Output the (x, y) coordinate of the center of the cell containing the given text.  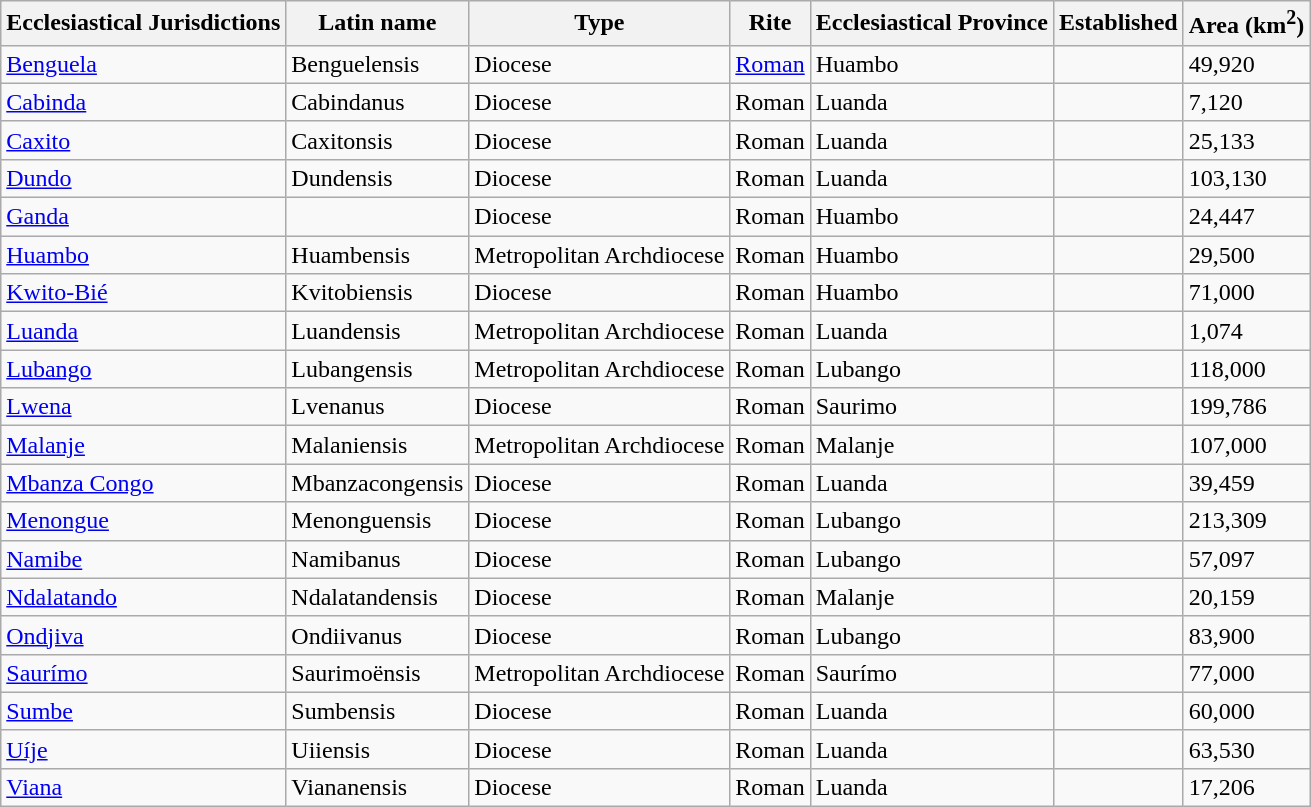
Latin name (378, 24)
17,206 (1246, 787)
Dundo (144, 178)
Ndalatandensis (378, 597)
Namibe (144, 559)
29,500 (1246, 255)
Viana (144, 787)
Type (600, 24)
24,447 (1246, 217)
Huambensis (378, 255)
103,130 (1246, 178)
Malaniensis (378, 445)
Mbanza Congo (144, 483)
Area (km2) (1246, 24)
Cabinda (144, 102)
Rite (770, 24)
49,920 (1246, 64)
213,309 (1246, 521)
20,159 (1246, 597)
7,120 (1246, 102)
Benguela (144, 64)
Menonguensis (378, 521)
Ondiivanus (378, 635)
Saurimo (932, 407)
1,074 (1246, 331)
Mbanzacongensis (378, 483)
199,786 (1246, 407)
Saurimoënsis (378, 673)
Sumbensis (378, 711)
Luandensis (378, 331)
25,133 (1246, 140)
Ecclesiastical Province (932, 24)
Sumbe (144, 711)
71,000 (1246, 293)
Lubangensis (378, 369)
Viananensis (378, 787)
57,097 (1246, 559)
Cabindanus (378, 102)
118,000 (1246, 369)
Kvitobiensis (378, 293)
Uíje (144, 749)
77,000 (1246, 673)
Ecclesiastical Jurisdictions (144, 24)
Menongue (144, 521)
Ganda (144, 217)
Kwito-Bié (144, 293)
63,530 (1246, 749)
Uiiensis (378, 749)
Benguelensis (378, 64)
Established (1118, 24)
Namibanus (378, 559)
Ndalatando (144, 597)
Lwena (144, 407)
39,459 (1246, 483)
60,000 (1246, 711)
Dundensis (378, 178)
Caxitonsis (378, 140)
Caxito (144, 140)
107,000 (1246, 445)
83,900 (1246, 635)
Ondjiva (144, 635)
Lvenanus (378, 407)
